Scan for the cell matching the given text and deliver its (x, y) coordinate at center. 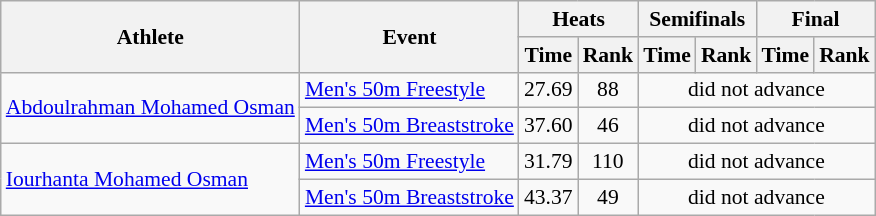
Abdoulrahman Mohamed Osman (150, 108)
46 (608, 126)
110 (608, 162)
Final (815, 19)
49 (608, 197)
27.69 (548, 90)
88 (608, 90)
Semifinals (697, 19)
31.79 (548, 162)
Iourhanta Mohamed Osman (150, 180)
Event (410, 36)
43.37 (548, 197)
Athlete (150, 36)
Heats (578, 19)
37.60 (548, 126)
